Locate the cell with the specified text and output its (X, Y) center coordinate. 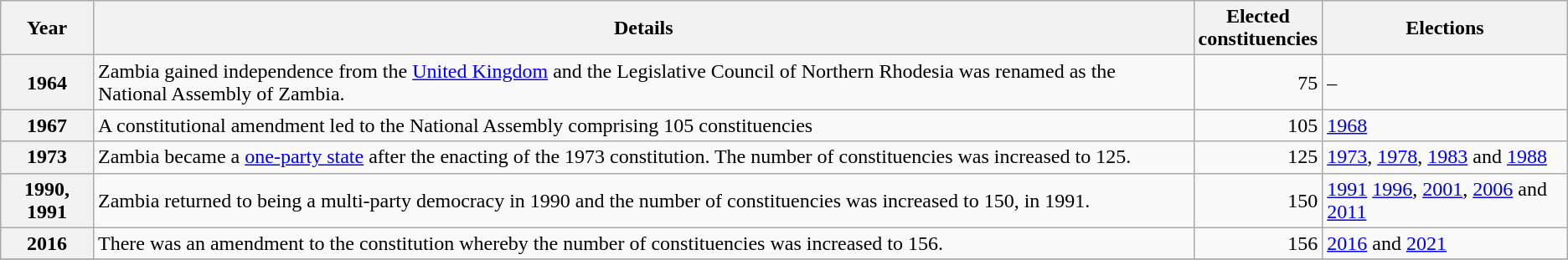
1968 (1445, 125)
Details (643, 28)
2016 and 2021 (1445, 243)
Zambia became a one-party state after the enacting of the 1973 constitution. The number of constituencies was increased to 125. (643, 157)
1991 1996, 2001, 2006 and 2011 (1445, 201)
Zambia gained independence from the United Kingdom and the Legislative Council of Northern Rhodesia was renamed as the National Assembly of Zambia. (643, 82)
A constitutional amendment led to the National Assembly comprising 105 constituencies (643, 125)
– (1445, 82)
Electedconstituencies (1258, 28)
1964 (47, 82)
156 (1258, 243)
75 (1258, 82)
1973, 1978, 1983 and 1988 (1445, 157)
105 (1258, 125)
1967 (47, 125)
Year (47, 28)
Zambia returned to being a multi-party democracy in 1990 and the number of constituencies was increased to 150, in 1991. (643, 201)
2016 (47, 243)
Elections (1445, 28)
There was an amendment to the constitution whereby the number of constituencies was increased to 156. (643, 243)
1990, 1991 (47, 201)
125 (1258, 157)
1973 (47, 157)
150 (1258, 201)
